From the cell containing the given text, extract its center point as (x, y) coordinate. 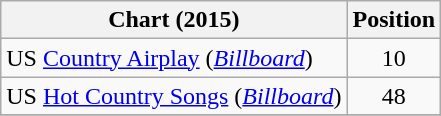
Chart (2015) (174, 20)
US Hot Country Songs (Billboard) (174, 96)
Position (394, 20)
48 (394, 96)
10 (394, 58)
US Country Airplay (Billboard) (174, 58)
